Return [X, Y] of the center of cell containing provided text 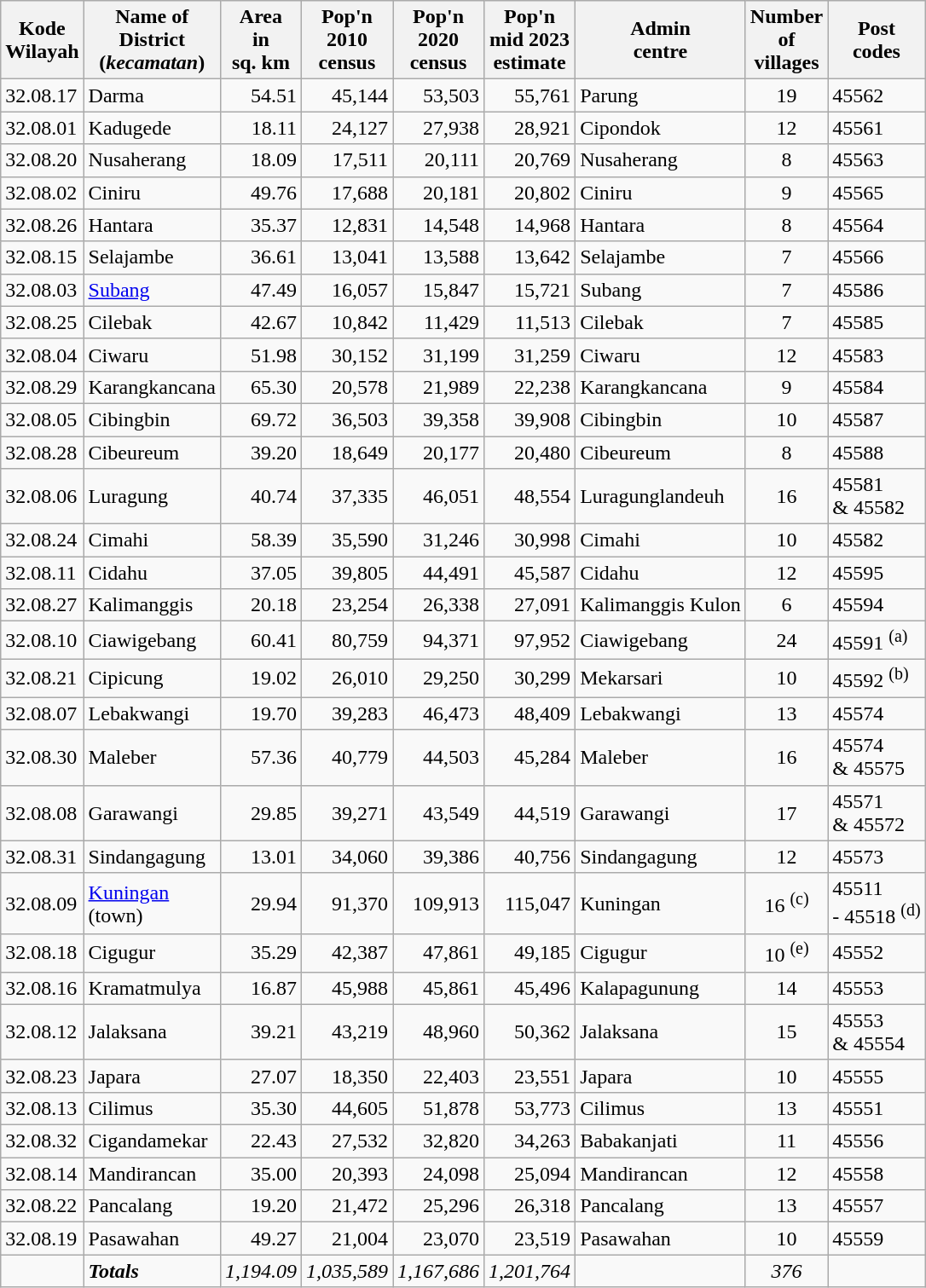
45,284 [530, 757]
Kuningan [661, 904]
40.74 [261, 496]
Mekarsari [661, 679]
45595 [877, 573]
11,429 [438, 322]
115,047 [530, 904]
34,263 [530, 1141]
Kalapagunung [661, 988]
16.87 [261, 988]
18.11 [261, 128]
24,098 [438, 1174]
35.37 [261, 225]
22.43 [261, 1141]
45552 [877, 953]
14,548 [438, 225]
45553 [877, 988]
53,503 [438, 95]
32.08.18 [43, 953]
26,318 [530, 1206]
44,503 [438, 757]
45591 (a) [877, 641]
27.07 [261, 1076]
32.08.13 [43, 1108]
35.30 [261, 1108]
30,152 [346, 355]
Name of District (kecamatan) [152, 40]
14,968 [530, 225]
1,035,589 [346, 1271]
23,254 [346, 605]
Cipicung [152, 679]
27,532 [346, 1141]
48,960 [438, 1031]
49,185 [530, 953]
45594 [877, 605]
45553& 45554 [877, 1031]
45588 [877, 453]
45,861 [438, 988]
20,480 [530, 453]
32.08.31 [43, 857]
45564 [877, 225]
15,847 [438, 290]
32.08.30 [43, 757]
44,519 [530, 813]
29.94 [261, 904]
43,549 [438, 813]
25,296 [438, 1206]
32.08.17 [43, 95]
13.01 [261, 857]
Kuningan (town) [152, 904]
Cipondok [661, 128]
Cigandamekar [152, 1141]
24 [786, 641]
45511- 45518 (d) [877, 904]
31,199 [438, 355]
32,820 [438, 1141]
20.18 [261, 605]
45585 [877, 322]
45584 [877, 387]
44,605 [346, 1108]
22,238 [530, 387]
45561 [877, 128]
45581& 45582 [877, 496]
60.41 [261, 641]
32.08.32 [43, 1141]
12,831 [346, 225]
45558 [877, 1174]
49.27 [261, 1239]
32.08.29 [43, 387]
37.05 [261, 573]
1,194.09 [261, 1271]
22,403 [438, 1076]
49.76 [261, 193]
32.08.09 [43, 904]
45563 [877, 160]
13,642 [530, 257]
20,177 [438, 453]
51.98 [261, 355]
39,283 [346, 713]
45592 (b) [877, 679]
32.08.04 [43, 355]
20,111 [438, 160]
39.21 [261, 1031]
32.08.03 [43, 290]
32.08.05 [43, 419]
42,387 [346, 953]
19.02 [261, 679]
42.67 [261, 322]
45574 [877, 713]
29,250 [438, 679]
46,473 [438, 713]
Luragunglandeuh [661, 496]
Pop'n 2010census [346, 40]
Kramatmulya [152, 988]
36.61 [261, 257]
55,761 [530, 95]
11 [786, 1141]
50,362 [530, 1031]
13,041 [346, 257]
30,299 [530, 679]
39,386 [438, 857]
32.08.28 [43, 453]
94,371 [438, 641]
58.39 [261, 540]
24,127 [346, 128]
32.08.10 [43, 641]
57.36 [261, 757]
Postcodes [877, 40]
36,503 [346, 419]
40,756 [530, 857]
45582 [877, 540]
Admincentre [661, 40]
27,091 [530, 605]
39,271 [346, 813]
45556 [877, 1141]
20,578 [346, 387]
45583 [877, 355]
Pop'n mid 2023estimate [530, 40]
Babakanjati [661, 1141]
32.08.08 [43, 813]
20,181 [438, 193]
23,551 [530, 1076]
53,773 [530, 1108]
11,513 [530, 322]
Kalimanggis Kulon [661, 605]
80,759 [346, 641]
45565 [877, 193]
21,472 [346, 1206]
35.29 [261, 953]
32.08.23 [43, 1076]
Darma [152, 95]
376 [786, 1271]
20,769 [530, 160]
Kode Wilayah [43, 40]
23,519 [530, 1239]
17,511 [346, 160]
32.08.11 [43, 573]
32.08.15 [43, 257]
Numberofvillages [786, 40]
19.20 [261, 1206]
15 [786, 1031]
1,201,764 [530, 1271]
45551 [877, 1108]
32.08.27 [43, 605]
48,409 [530, 713]
45586 [877, 290]
45,587 [530, 573]
17 [786, 813]
32.08.01 [43, 128]
39,358 [438, 419]
Totals [152, 1271]
35,590 [346, 540]
97,952 [530, 641]
32.08.24 [43, 540]
19 [786, 95]
Parung [661, 95]
45571& 45572 [877, 813]
32.08.22 [43, 1206]
47.49 [261, 290]
26,010 [346, 679]
10,842 [346, 322]
16,057 [346, 290]
40,779 [346, 757]
32.08.12 [43, 1031]
18.09 [261, 160]
45566 [877, 257]
47,861 [438, 953]
20,393 [346, 1174]
14 [786, 988]
Areain sq. km [261, 40]
65.30 [261, 387]
45562 [877, 95]
32.08.26 [43, 225]
45587 [877, 419]
39,908 [530, 419]
45574& 45575 [877, 757]
48,554 [530, 496]
45,144 [346, 95]
Kalimanggis [152, 605]
51,878 [438, 1108]
54.51 [261, 95]
45,988 [346, 988]
32.08.07 [43, 713]
1,167,686 [438, 1271]
25,094 [530, 1174]
18,350 [346, 1076]
37,335 [346, 496]
30,998 [530, 540]
45,496 [530, 988]
39,805 [346, 573]
32.08.19 [43, 1239]
34,060 [346, 857]
39.20 [261, 453]
16 (c) [786, 904]
44,491 [438, 573]
32.08.20 [43, 160]
Pop'n 2020census [438, 40]
46,051 [438, 496]
18,649 [346, 453]
Kadugede [152, 128]
Luragung [152, 496]
19.70 [261, 713]
69.72 [261, 419]
13,588 [438, 257]
31,259 [530, 355]
32.08.25 [43, 322]
20,802 [530, 193]
32.08.06 [43, 496]
32.08.14 [43, 1174]
32.08.16 [43, 988]
45559 [877, 1239]
35.00 [261, 1174]
45557 [877, 1206]
43,219 [346, 1031]
21,989 [438, 387]
23,070 [438, 1239]
27,938 [438, 128]
109,913 [438, 904]
17,688 [346, 193]
28,921 [530, 128]
15,721 [530, 290]
45555 [877, 1076]
31,246 [438, 540]
6 [786, 605]
29.85 [261, 813]
91,370 [346, 904]
32.08.02 [43, 193]
45573 [877, 857]
26,338 [438, 605]
21,004 [346, 1239]
32.08.21 [43, 679]
10 (e) [786, 953]
